Return the [X, Y] coordinate for the center point of the cell that contains the specified text.  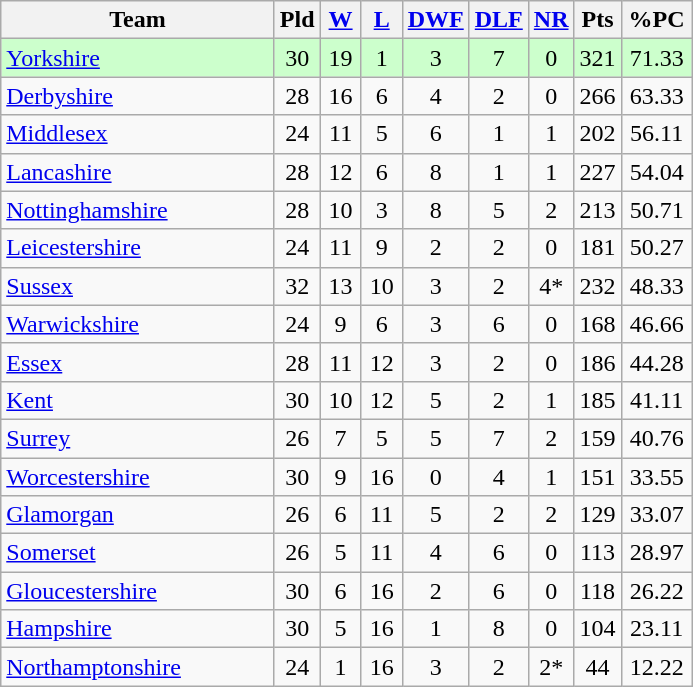
NR [551, 20]
202 [598, 134]
46.66 [656, 324]
41.11 [656, 400]
Kent [138, 400]
DLF [498, 20]
232 [598, 286]
26.22 [656, 591]
L [382, 20]
50.27 [656, 248]
181 [598, 248]
W [340, 20]
28.97 [656, 553]
Worcestershire [138, 477]
321 [598, 58]
186 [598, 362]
Glamorgan [138, 515]
44.28 [656, 362]
13 [340, 286]
Pts [598, 20]
Lancashire [138, 172]
Sussex [138, 286]
Derbyshire [138, 96]
63.33 [656, 96]
2* [551, 667]
227 [598, 172]
185 [598, 400]
Yorkshire [138, 58]
151 [598, 477]
Somerset [138, 553]
54.04 [656, 172]
118 [598, 591]
19 [340, 58]
71.33 [656, 58]
Hampshire [138, 629]
Nottinghamshire [138, 210]
33.55 [656, 477]
Essex [138, 362]
Pld [297, 20]
DWF [436, 20]
32 [297, 286]
4* [551, 286]
113 [598, 553]
Middlesex [138, 134]
168 [598, 324]
Warwickshire [138, 324]
56.11 [656, 134]
129 [598, 515]
213 [598, 210]
%PC [656, 20]
Gloucestershire [138, 591]
Leicestershire [138, 248]
50.71 [656, 210]
12.22 [656, 667]
33.07 [656, 515]
104 [598, 629]
48.33 [656, 286]
44 [598, 667]
159 [598, 438]
40.76 [656, 438]
23.11 [656, 629]
Surrey [138, 438]
Northamptonshire [138, 667]
266 [598, 96]
Team [138, 20]
